Capture the cell that displays the provided text and extract its (x, y) central coordinate. 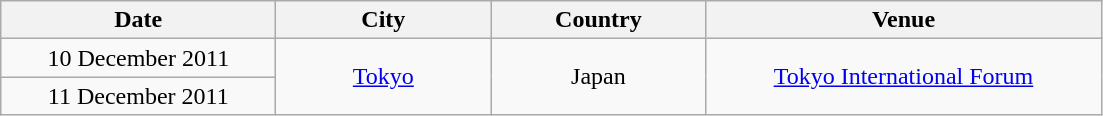
11 December 2011 (138, 96)
City (384, 20)
Date (138, 20)
Tokyo International Forum (904, 77)
10 December 2011 (138, 58)
Japan (598, 77)
Tokyo (384, 77)
Country (598, 20)
Venue (904, 20)
